Scan for the cell matching the given text and deliver its [X, Y] coordinate at center. 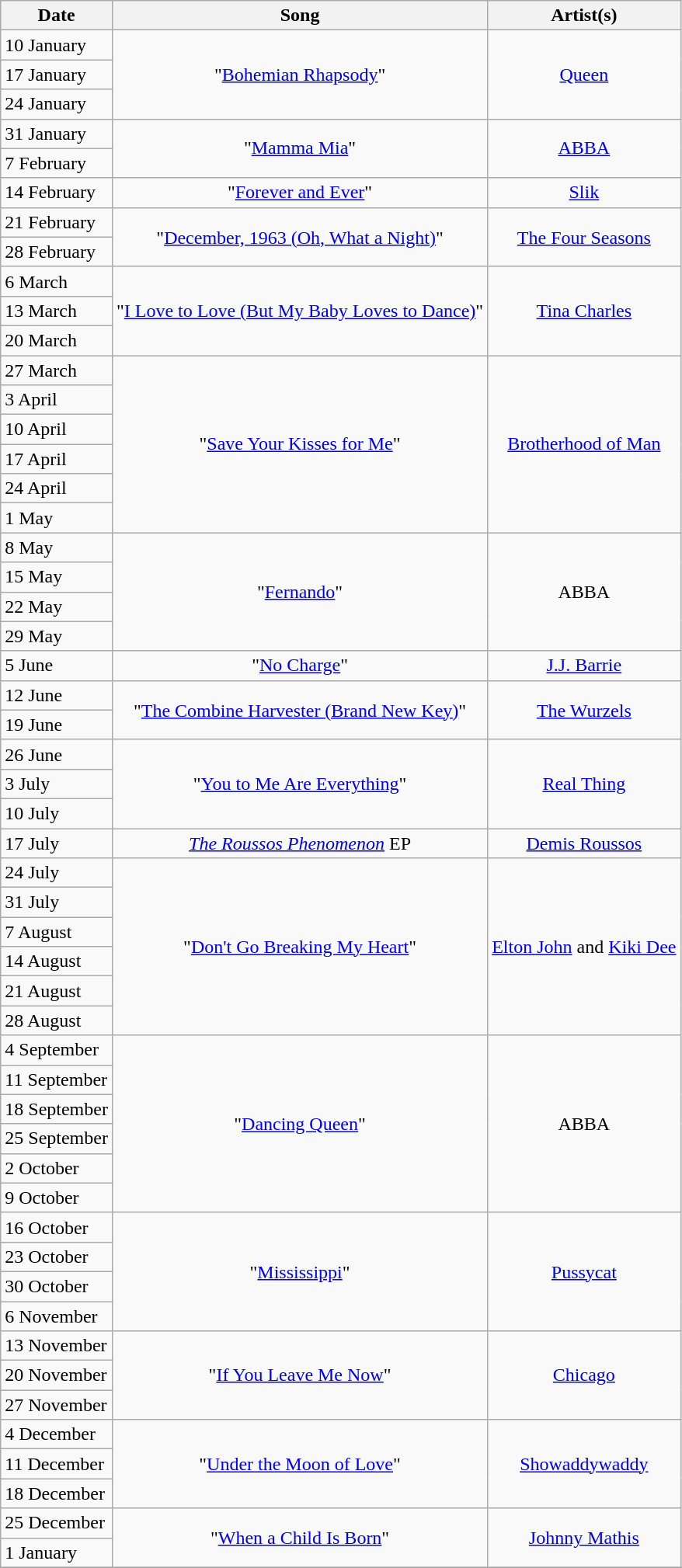
13 November [57, 1346]
21 February [57, 222]
14 August [57, 961]
3 April [57, 400]
20 March [57, 340]
Pussycat [584, 1271]
"Under the Moon of Love" [300, 1464]
The Four Seasons [584, 237]
28 February [57, 252]
7 August [57, 932]
11 December [57, 1464]
J.J. Barrie [584, 666]
Tina Charles [584, 311]
Showaddywaddy [584, 1464]
18 September [57, 1109]
"You to Me Are Everything" [300, 784]
"The Combine Harvester (Brand New Key)" [300, 710]
17 April [57, 459]
Song [300, 16]
15 May [57, 577]
The Wurzels [584, 710]
"Mamma Mia" [300, 148]
23 October [57, 1257]
1 May [57, 518]
Date [57, 16]
"Dancing Queen" [300, 1124]
Elton John and Kiki Dee [584, 947]
24 April [57, 488]
8 May [57, 548]
24 January [57, 104]
13 March [57, 311]
29 May [57, 636]
25 September [57, 1139]
10 April [57, 429]
9 October [57, 1198]
21 August [57, 991]
The Roussos Phenomenon EP [300, 843]
"I Love to Love (But My Baby Loves to Dance)" [300, 311]
Brotherhood of Man [584, 444]
"Fernando" [300, 592]
6 November [57, 1316]
3 July [57, 784]
26 June [57, 754]
11 September [57, 1080]
2 October [57, 1168]
Real Thing [584, 784]
17 July [57, 843]
"If You Leave Me Now" [300, 1375]
"No Charge" [300, 666]
"Bohemian Rhapsody" [300, 75]
16 October [57, 1227]
17 January [57, 75]
"Forever and Ever" [300, 193]
31 January [57, 134]
30 October [57, 1286]
5 June [57, 666]
Slik [584, 193]
Johnny Mathis [584, 1538]
Chicago [584, 1375]
7 February [57, 163]
"Save Your Kisses for Me" [300, 444]
31 July [57, 902]
12 June [57, 695]
4 December [57, 1434]
10 July [57, 813]
27 March [57, 370]
Queen [584, 75]
Demis Roussos [584, 843]
22 May [57, 607]
1 January [57, 1552]
Artist(s) [584, 16]
28 August [57, 1020]
19 June [57, 725]
18 December [57, 1493]
24 July [57, 873]
25 December [57, 1523]
14 February [57, 193]
27 November [57, 1405]
6 March [57, 281]
"Mississippi" [300, 1271]
"December, 1963 (Oh, What a Night)" [300, 237]
4 September [57, 1050]
10 January [57, 45]
"Don't Go Breaking My Heart" [300, 947]
"When a Child Is Born" [300, 1538]
20 November [57, 1375]
